Find where the given text appears and provide that cell's center as (X, Y) coordinate. 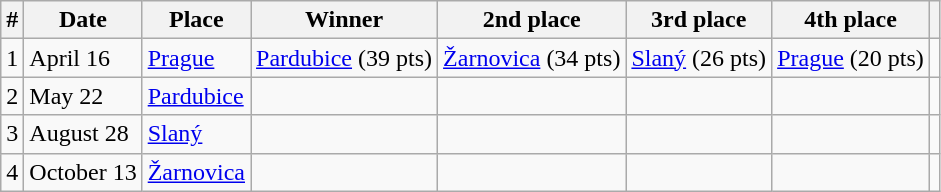
2nd place (532, 20)
4 (12, 172)
Winner (344, 20)
3 (12, 134)
August 28 (83, 134)
Pardubice (196, 96)
Slaný (26 pts) (699, 58)
Date (83, 20)
Place (196, 20)
Prague (20 pts) (851, 58)
May 22 (83, 96)
3rd place (699, 20)
April 16 (83, 58)
Žarnovica (196, 172)
2 (12, 96)
4th place (851, 20)
Pardubice (39 pts) (344, 58)
# (12, 20)
Slaný (196, 134)
1 (12, 58)
October 13 (83, 172)
Prague (196, 58)
Žarnovica (34 pts) (532, 58)
